Provide the [X, Y] coordinate of the cell's center where the given text is located.  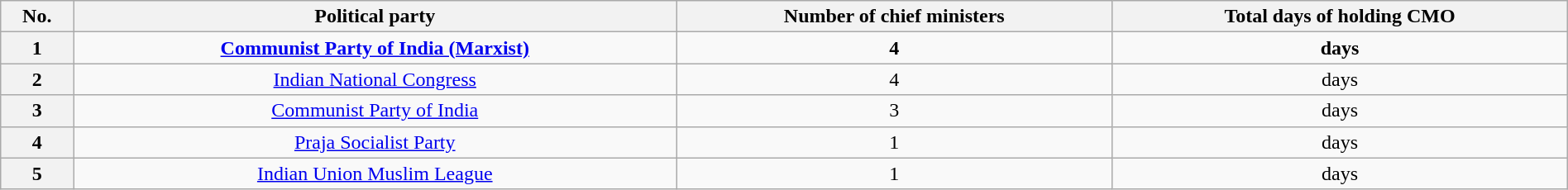
5 [37, 173]
Total days of holding CMO [1340, 17]
Political party [375, 17]
Communist Party of India [375, 111]
2 [37, 79]
Praja Socialist Party [375, 142]
Indian National Congress [375, 79]
Number of chief ministers [895, 17]
No. [37, 17]
Indian Union Muslim League [375, 173]
Communist Party of India (Marxist) [375, 48]
